Find where the given text appears and provide that cell's center as (X, Y) coordinate. 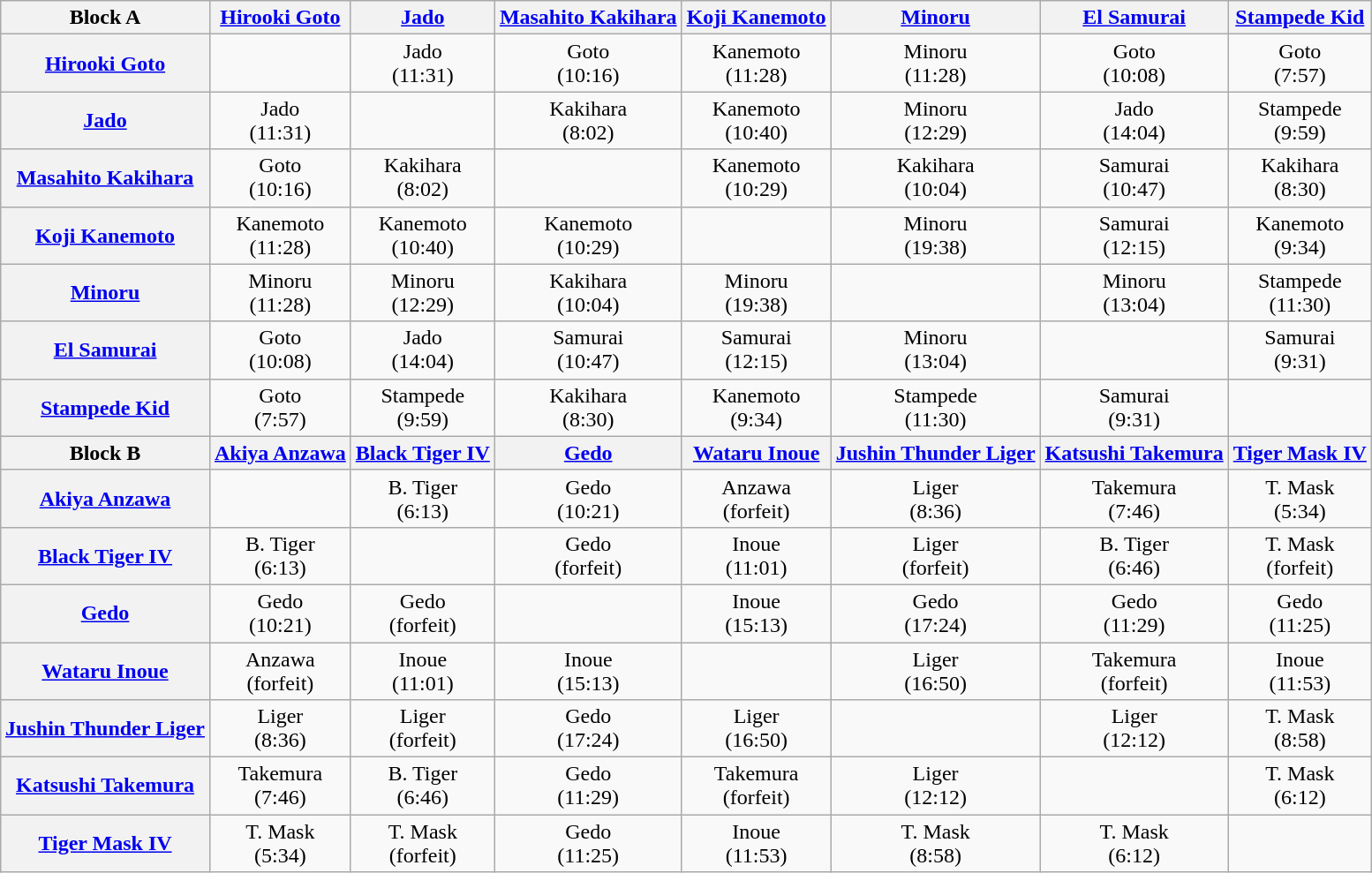
Block A (106, 18)
Block B (106, 453)
